Search for the cell housing the specified text and yield its (X, Y) center coordinate. 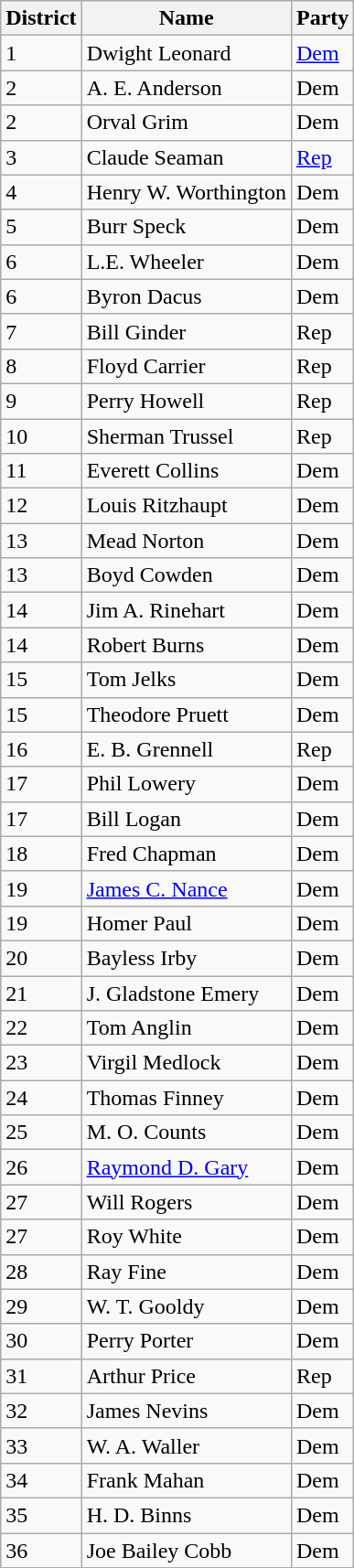
Byron Dacus (187, 296)
L.E. Wheeler (187, 262)
Claude Seaman (187, 157)
James Nevins (187, 1411)
9 (41, 401)
11 (41, 471)
W. T. Gooldy (187, 1306)
10 (41, 436)
Mead Norton (187, 541)
H. D. Binns (187, 1515)
Theodore Pruett (187, 714)
Homer Paul (187, 923)
Thomas Finney (187, 1098)
Will Rogers (187, 1202)
Perry Porter (187, 1341)
J. Gladstone Emery (187, 993)
18 (41, 854)
E. B. Grennell (187, 749)
A. E. Anderson (187, 88)
5 (41, 227)
Name (187, 18)
Orval Grim (187, 123)
Sherman Trussel (187, 436)
26 (41, 1167)
29 (41, 1306)
Ray Fine (187, 1272)
28 (41, 1272)
8 (41, 366)
Party (322, 18)
32 (41, 1411)
Perry Howell (187, 401)
Jim A. Rinehart (187, 610)
25 (41, 1133)
4 (41, 192)
Bill Ginder (187, 331)
1 (41, 53)
34 (41, 1480)
33 (41, 1445)
Floyd Carrier (187, 366)
35 (41, 1515)
12 (41, 506)
Fred Chapman (187, 854)
20 (41, 958)
James C. Nance (187, 888)
24 (41, 1098)
Bayless Irby (187, 958)
Louis Ritzhaupt (187, 506)
30 (41, 1341)
Raymond D. Gary (187, 1167)
Boyd Cowden (187, 575)
Tom Jelks (187, 680)
Frank Mahan (187, 1480)
31 (41, 1376)
Henry W. Worthington (187, 192)
Arthur Price (187, 1376)
3 (41, 157)
16 (41, 749)
Everett Collins (187, 471)
Joe Bailey Cobb (187, 1551)
District (41, 18)
Bill Logan (187, 819)
Tom Anglin (187, 1028)
Virgil Medlock (187, 1063)
21 (41, 993)
Robert Burns (187, 645)
23 (41, 1063)
Dwight Leonard (187, 53)
M. O. Counts (187, 1133)
7 (41, 331)
Burr Speck (187, 227)
22 (41, 1028)
W. A. Waller (187, 1445)
Roy White (187, 1237)
36 (41, 1551)
Phil Lowery (187, 784)
